Determine the [x, y] coordinate at the center of the cell enclosing the given text.  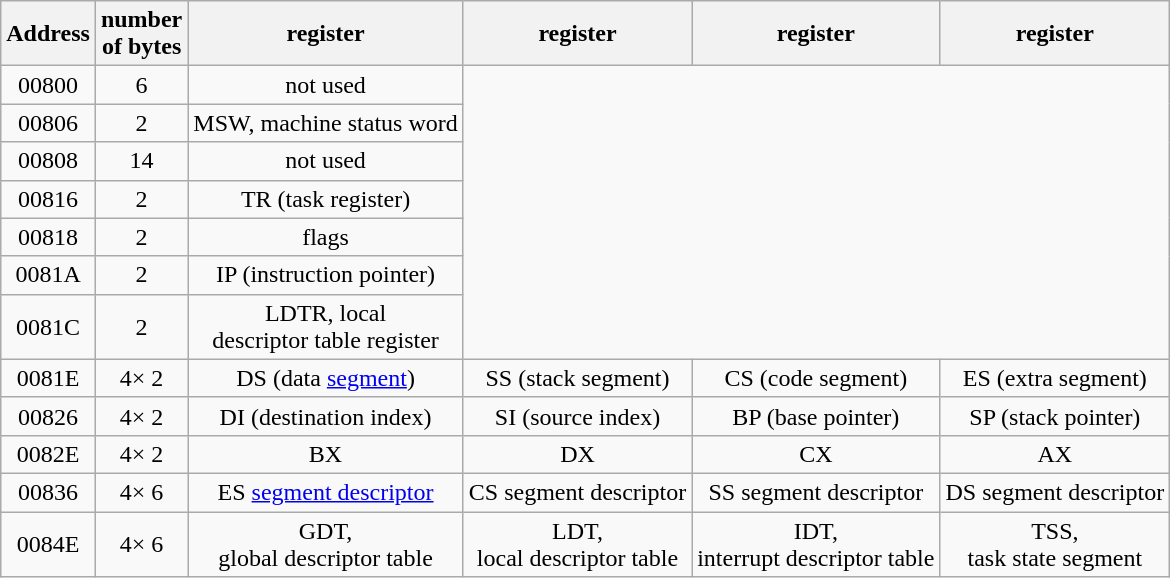
MSW, machine status word [326, 123]
IDT,interrupt descriptor table [816, 544]
CX [816, 454]
0084E [48, 544]
numberof bytes [141, 34]
0081C [48, 326]
LDTR, localdescriptor table register [326, 326]
DX [577, 454]
ES (extra segment) [1055, 378]
6 [141, 85]
SI (source index) [577, 416]
00826 [48, 416]
Address [48, 34]
00806 [48, 123]
00808 [48, 161]
0081E [48, 378]
DS (data segment) [326, 378]
0081A [48, 275]
flags [326, 237]
BP (base pointer) [816, 416]
DS segment descriptor [1055, 492]
BX [326, 454]
00818 [48, 237]
00800 [48, 85]
CS (code segment) [816, 378]
TSS,task state segment [1055, 544]
SP (stack pointer) [1055, 416]
CS segment descriptor [577, 492]
00816 [48, 199]
GDT,global descriptor table [326, 544]
14 [141, 161]
AX [1055, 454]
DI (destination index) [326, 416]
0082E [48, 454]
TR (task register) [326, 199]
00836 [48, 492]
ES segment descriptor [326, 492]
SS segment descriptor [816, 492]
SS (stack segment) [577, 378]
IP (instruction pointer) [326, 275]
LDT,local descriptor table [577, 544]
